Capture the cell that displays the provided text and extract its (X, Y) central coordinate. 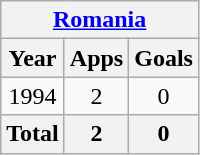
1994 (33, 96)
Total (33, 134)
Goals (164, 58)
Romania (100, 20)
Year (33, 58)
Apps (96, 58)
